Capture the cell that displays the provided text and extract its [x, y] central coordinate. 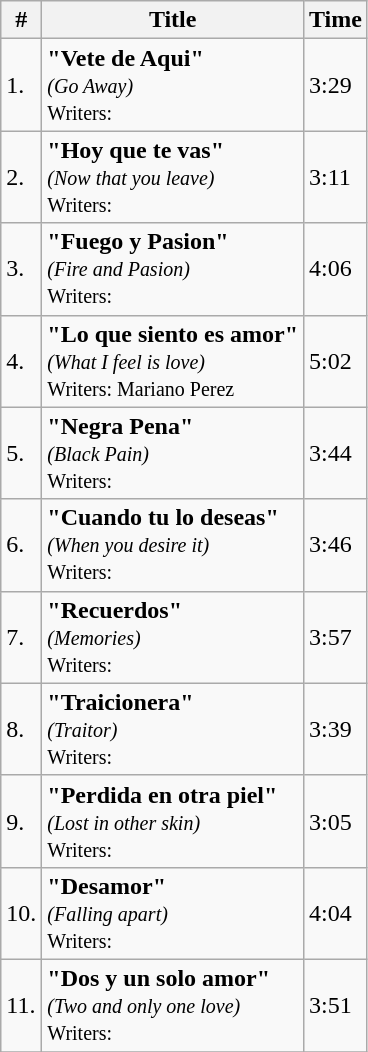
"Vete de Aqui" (Go Away) Writers: [173, 85]
7. [22, 637]
# [22, 20]
5:02 [336, 361]
"Cuando tu lo deseas"(When you desire it) Writers: [173, 545]
"Recuerdos"(Memories) Writers: [173, 637]
8. [22, 729]
6. [22, 545]
4. [22, 361]
3:05 [336, 821]
3:57 [336, 637]
3:29 [336, 85]
"Negra Pena"(Black Pain) Writers: [173, 453]
"Lo que siento es amor"(What I feel is love) Writers: Mariano Perez [173, 361]
11. [22, 1005]
3:44 [336, 453]
5. [22, 453]
4:06 [336, 269]
3:46 [336, 545]
"Hoy que te vas"(Now that you leave) Writers: [173, 177]
"Perdida en otra piel"(Lost in other skin) Writers: [173, 821]
"Dos y un solo amor" (Two and only one love) Writers: [173, 1005]
"Fuego y Pasion"(Fire and Pasion) Writers: [173, 269]
Title [173, 20]
"Traicionera"(Traitor) Writers: [173, 729]
1. [22, 85]
"Desamor" (Falling apart) Writers: [173, 913]
3:51 [336, 1005]
2. [22, 177]
3. [22, 269]
10. [22, 913]
4:04 [336, 913]
9. [22, 821]
Time [336, 20]
3:11 [336, 177]
3:39 [336, 729]
